Determine the (X, Y) coordinate at the center of the cell enclosing the given text.  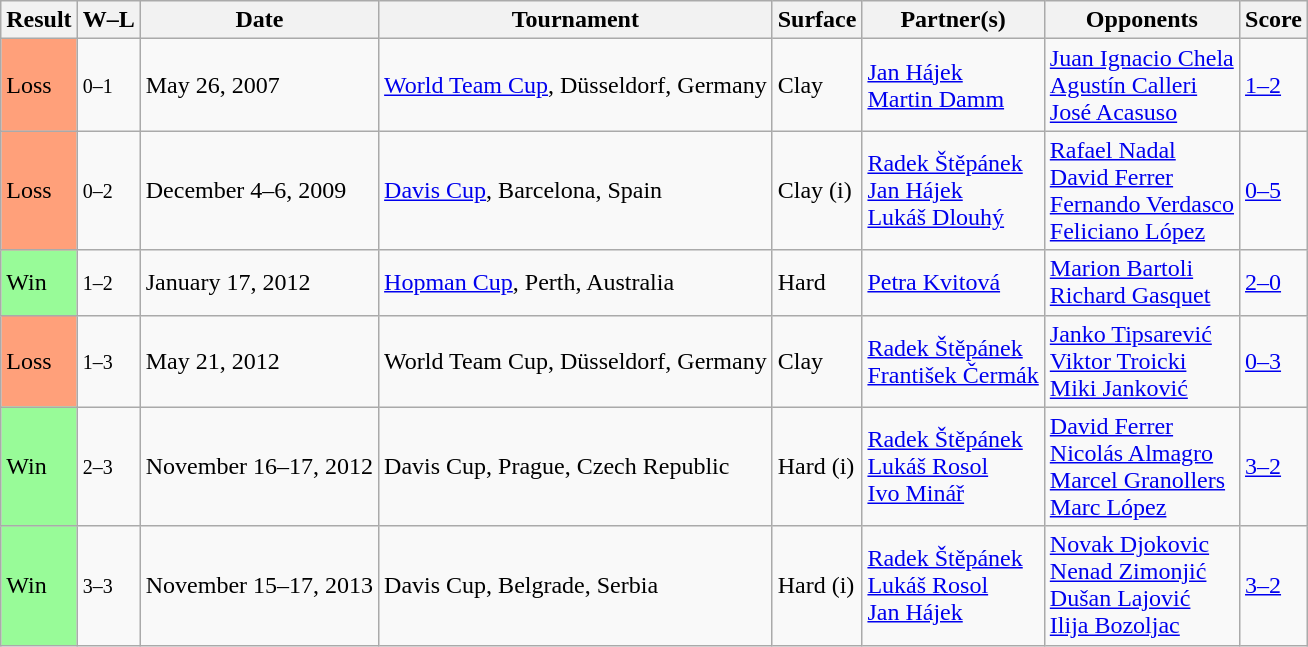
Radek Štěpánek Jan Hájek Lukáš Dlouhý (953, 190)
Rafael Nadal David Ferrer Fernando Verdasco Feliciano López (1142, 190)
January 17, 2012 (259, 282)
Petra Kvitová (953, 282)
November 15–17, 2013 (259, 586)
Davis Cup, Prague, Czech Republic (576, 466)
December 4–6, 2009 (259, 190)
0–3 (1274, 361)
0–1 (108, 85)
Score (1274, 20)
Davis Cup, Barcelona, Spain (576, 190)
Jan Hájek Martin Damm (953, 85)
Hard (817, 282)
0–2 (108, 190)
Janko Tipsarević Viktor Troicki Miki Janković (1142, 361)
Result (39, 20)
November 16–17, 2012 (259, 466)
Partner(s) (953, 20)
Surface (817, 20)
Davis Cup, Belgrade, Serbia (576, 586)
Juan Ignacio Chela Agustín Calleri José Acasuso (1142, 85)
Tournament (576, 20)
Radek Štěpánek Lukáš Rosol Ivo Minář (953, 466)
Novak Djokovic Nenad Zimonjić Dušan Lajović Ilija Bozoljac (1142, 586)
W–L (108, 20)
Opponents (1142, 20)
Marion Bartoli Richard Gasquet (1142, 282)
Hopman Cup, Perth, Australia (576, 282)
3–3 (108, 586)
0–5 (1274, 190)
David Ferrer Nicolás Almagro Marcel Granollers Marc López (1142, 466)
Radek Štěpánek Lukáš Rosol Jan Hájek (953, 586)
May 21, 2012 (259, 361)
Radek Štěpánek František Čermák (953, 361)
Date (259, 20)
2–0 (1274, 282)
2–3 (108, 466)
Clay (i) (817, 190)
1–3 (108, 361)
May 26, 2007 (259, 85)
